Provide the [x, y] coordinate of the cell's center where the given text is located.  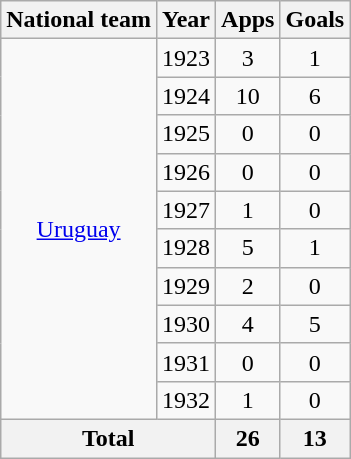
Apps [248, 20]
1923 [186, 58]
1926 [186, 172]
1928 [186, 248]
Year [186, 20]
4 [248, 324]
10 [248, 96]
1925 [186, 134]
1930 [186, 324]
1924 [186, 96]
1927 [186, 210]
National team [79, 20]
1931 [186, 362]
13 [315, 438]
6 [315, 96]
1929 [186, 286]
26 [248, 438]
Total [108, 438]
1932 [186, 400]
2 [248, 286]
3 [248, 58]
Goals [315, 20]
Uruguay [79, 230]
